Extract the [X, Y] coordinate from the center of the cell holding the provided text.  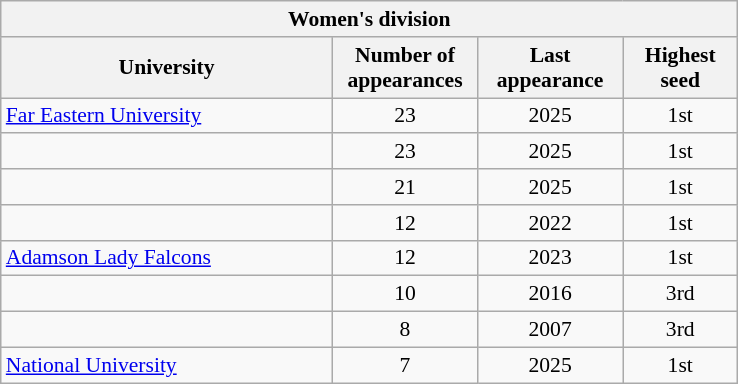
8 [404, 330]
2023 [550, 258]
Highestseed [680, 68]
2016 [550, 294]
Women's division [370, 19]
Lastappearance [550, 68]
2007 [550, 330]
Far Eastern University [167, 116]
Adamson Lady Falcons [167, 258]
Number ofappearances [404, 68]
10 [404, 294]
7 [404, 365]
21 [404, 187]
2022 [550, 223]
University [167, 68]
National University [167, 365]
